Extract the (x, y) coordinate from the center of the cell holding the provided text.  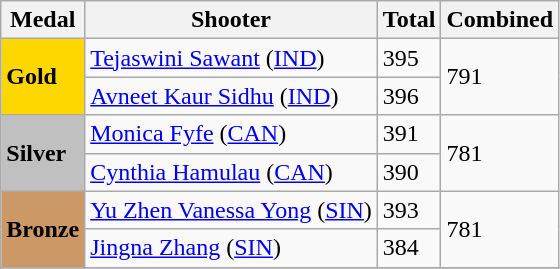
391 (409, 134)
396 (409, 96)
Shooter (232, 20)
Gold (43, 77)
395 (409, 58)
Cynthia Hamulau (CAN) (232, 172)
Medal (43, 20)
Silver (43, 153)
Total (409, 20)
Yu Zhen Vanessa Yong (SIN) (232, 210)
Jingna Zhang (SIN) (232, 248)
Monica Fyfe (CAN) (232, 134)
Bronze (43, 229)
384 (409, 248)
390 (409, 172)
Tejaswini Sawant (IND) (232, 58)
393 (409, 210)
Avneet Kaur Sidhu (IND) (232, 96)
791 (500, 77)
Combined (500, 20)
